Pinpoint the cell where the given text exists, returning its (x, y) midpoint coordinate. 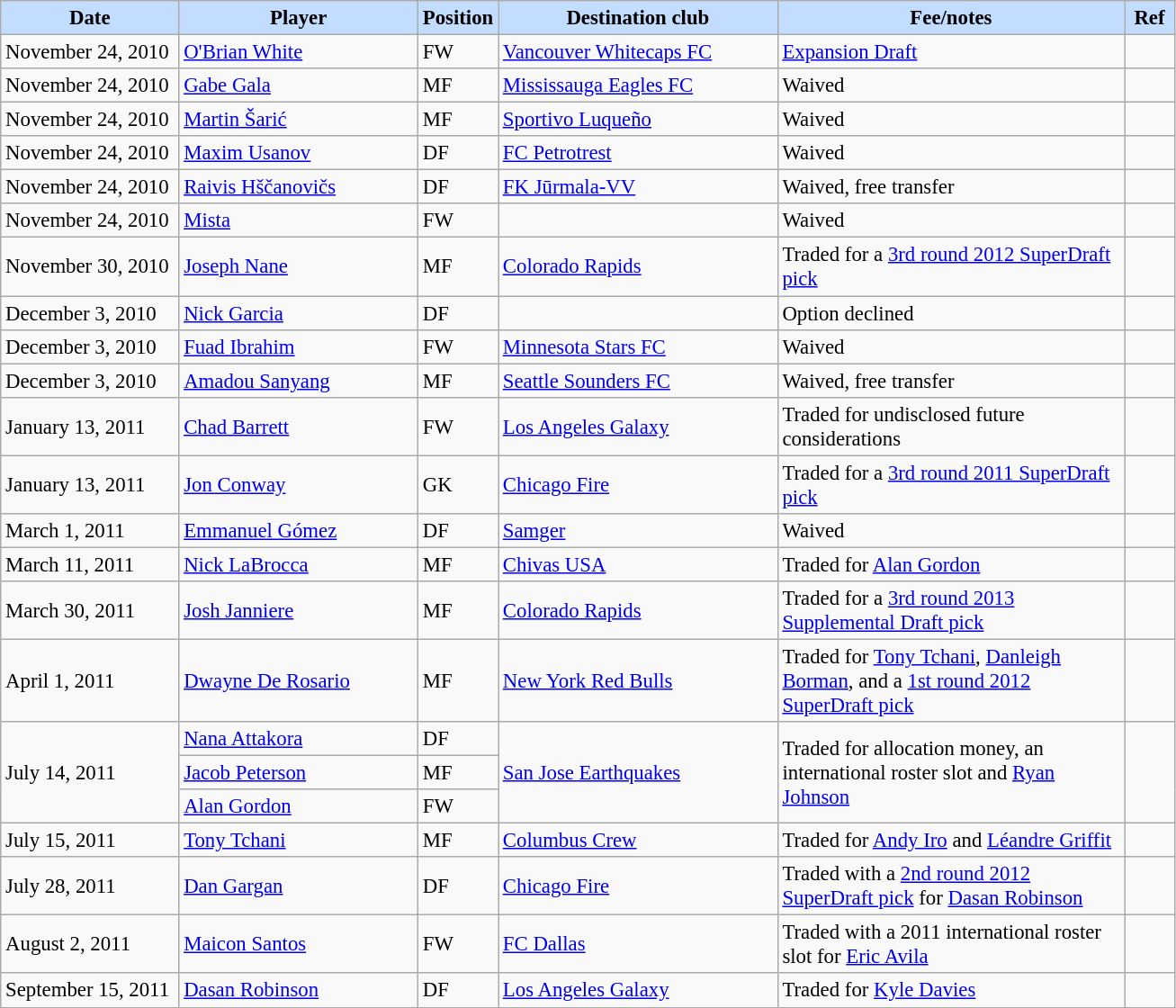
September 15, 2011 (90, 991)
Fee/notes (951, 18)
Mista (299, 220)
Jon Conway (299, 484)
San Jose Earthquakes (639, 772)
Traded for Tony Tchani, Danleigh Borman, and a 1st round 2012 SuperDraft pick (951, 680)
Nana Attakora (299, 739)
Minnesota Stars FC (639, 346)
Dan Gargan (299, 886)
Joseph Nane (299, 266)
Amadou Sanyang (299, 381)
Dasan Robinson (299, 991)
Tony Tchani (299, 841)
July 28, 2011 (90, 886)
Traded for Kyle Davies (951, 991)
Sportivo Luqueño (639, 120)
Traded with a 2nd round 2012 SuperDraft pick for Dasan Robinson (951, 886)
Position (457, 18)
Vancouver Whitecaps FC (639, 52)
Traded for undisclosed future considerations (951, 427)
Traded for a 3rd round 2012 SuperDraft pick (951, 266)
Traded for Andy Iro and Léandre Griffit (951, 841)
Traded for a 3rd round 2013 Supplemental Draft pick (951, 610)
Martin Šarić (299, 120)
Option declined (951, 313)
O'Brian White (299, 52)
Fuad Ibrahim (299, 346)
Traded for a 3rd round 2011 SuperDraft pick (951, 484)
Chad Barrett (299, 427)
FC Petrotrest (639, 153)
Player (299, 18)
Maxim Usanov (299, 153)
Josh Janniere (299, 610)
Destination club (639, 18)
March 30, 2011 (90, 610)
Traded for Alan Gordon (951, 564)
Ref (1150, 18)
Gabe Gala (299, 85)
August 2, 2011 (90, 945)
November 30, 2010 (90, 266)
Traded with a 2011 international roster slot for Eric Avila (951, 945)
Seattle Sounders FC (639, 381)
Nick LaBrocca (299, 564)
Columbus Crew (639, 841)
GK (457, 484)
March 11, 2011 (90, 564)
April 1, 2011 (90, 680)
Traded for allocation money, an international roster slot and Ryan Johnson (951, 772)
July 14, 2011 (90, 772)
Maicon Santos (299, 945)
Date (90, 18)
March 1, 2011 (90, 531)
Emmanuel Gómez (299, 531)
New York Red Bulls (639, 680)
FC Dallas (639, 945)
Expansion Draft (951, 52)
Chivas USA (639, 564)
Mississauga Eagles FC (639, 85)
Dwayne De Rosario (299, 680)
Jacob Peterson (299, 773)
Raivis Hščanovičs (299, 187)
Alan Gordon (299, 806)
FK Jūrmala-VV (639, 187)
Nick Garcia (299, 313)
Samger (639, 531)
July 15, 2011 (90, 841)
